Return the (X, Y) coordinate for the center point of the cell that contains the specified text.  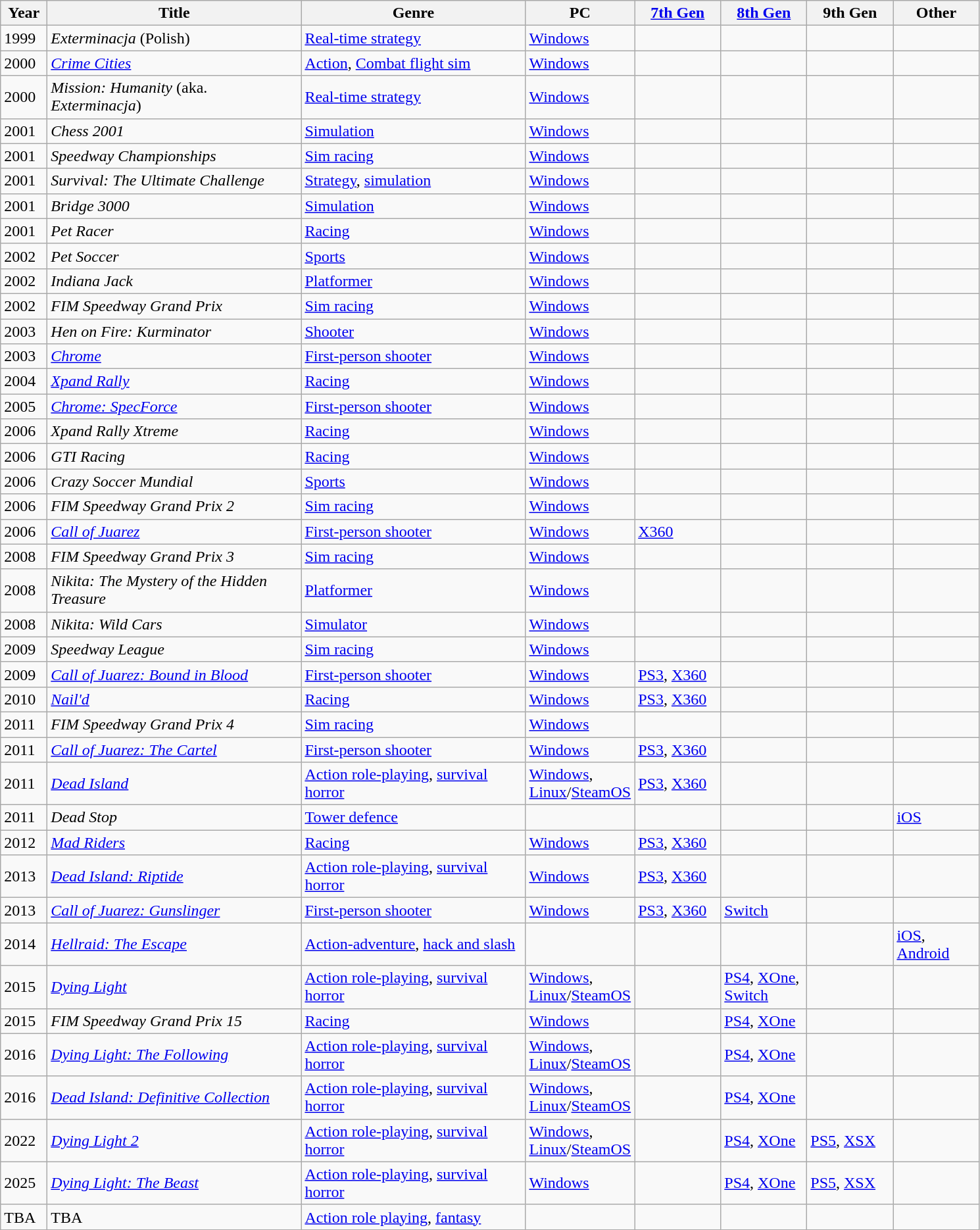
Call of Juarez: Gunslinger (174, 910)
Speedway Championships (174, 156)
FIM Speedway Grand Prix 15 (174, 1021)
Chrome: SpecForce (174, 406)
Other (937, 13)
Year (24, 13)
Dead Stop (174, 818)
Action, Combat flight sim (413, 63)
Action-adventure, hack and slash (413, 945)
Chrome (174, 357)
Title (174, 13)
Crazy Soccer Mundial (174, 481)
GTI Racing (174, 456)
Shooter (413, 331)
2012 (24, 843)
PC (580, 13)
Crime Cities (174, 63)
Exterminacja (Polish) (174, 38)
Nikita: Wild Cars (174, 624)
Dead Island (174, 784)
2025 (24, 1183)
Call of Juarez (174, 531)
Action role playing, fantasy (413, 1217)
Genre (413, 13)
2004 (24, 381)
FIM Speedway Grand Prix 3 (174, 556)
iOS, Android (937, 945)
Dying Light: The Beast (174, 1183)
8th Gen (764, 13)
Mad Riders (174, 843)
Dying Light: The Following (174, 1055)
iOS (937, 818)
Dying Light 2 (174, 1141)
Survival: The Ultimate Challenge (174, 181)
2014 (24, 945)
Call of Juarez: The Cartel (174, 749)
Bridge 3000 (174, 206)
Hellraid: The Escape (174, 945)
FIM Speedway Grand Prix 4 (174, 724)
2022 (24, 1141)
Indiana Jack (174, 281)
Nikita: The Mystery of the Hidden Treasure (174, 591)
Pet Racer (174, 231)
X360 (677, 531)
Simulator (413, 624)
Mission: Humanity (aka. Exterminacja) (174, 97)
Dead Island: Definitive Collection (174, 1097)
Speedway League (174, 649)
2005 (24, 406)
Call of Juarez: Bound in Blood (174, 674)
Strategy, simulation (413, 181)
Chess 2001 (174, 131)
FIM Speedway Grand Prix 2 (174, 506)
Switch (764, 910)
Tower defence (413, 818)
Nail'd (174, 699)
1999 (24, 38)
Pet Soccer (174, 256)
7th Gen (677, 13)
Dying Light (174, 987)
Xpand Rally Xtreme (174, 431)
9th Gen (850, 13)
Hen on Fire: Kurminator (174, 331)
Dead Island: Riptide (174, 876)
PS4, XOne, Switch (764, 987)
2010 (24, 699)
FIM Speedway Grand Prix (174, 306)
Xpand Rally (174, 381)
